Detect which cell encompasses the target text, then output its (x, y) center coordinate. 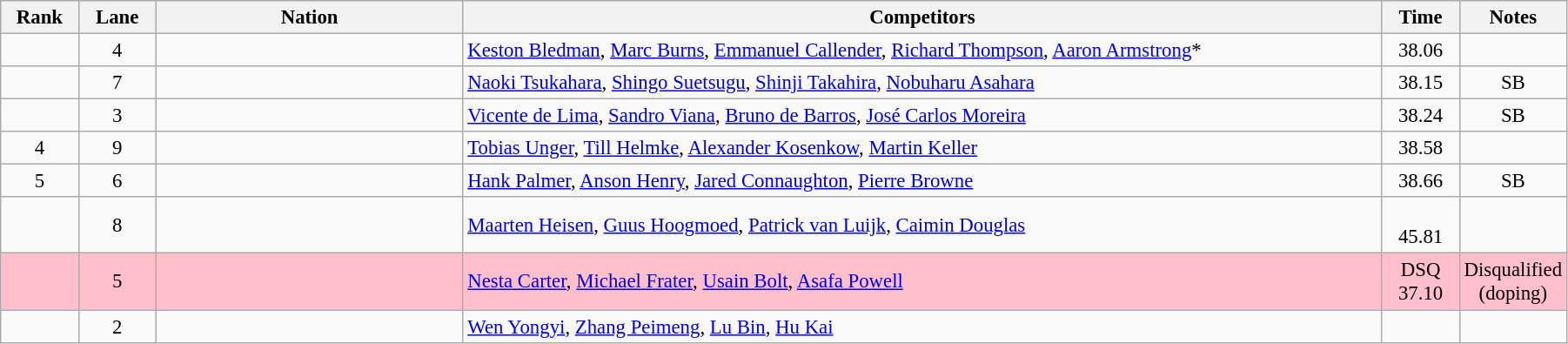
Maarten Heisen, Guus Hoogmoed, Patrick van Luijk, Caimin Douglas (922, 225)
Hank Palmer, Anson Henry, Jared Connaughton, Pierre Browne (922, 181)
6 (117, 181)
8 (117, 225)
Keston Bledman, Marc Burns, Emmanuel Callender, Richard Thompson, Aaron Armstrong* (922, 51)
Tobias Unger, Till Helmke, Alexander Kosenkow, Martin Keller (922, 148)
Competitors (922, 17)
9 (117, 148)
Nation (310, 17)
Rank (40, 17)
Disqualified (doping) (1512, 282)
Vicente de Lima, Sandro Viana, Bruno de Barros, José Carlos Moreira (922, 116)
Nesta Carter, Michael Frater, Usain Bolt, Asafa Powell (922, 282)
Notes (1512, 17)
38.66 (1420, 181)
7 (117, 83)
3 (117, 116)
Time (1420, 17)
38.58 (1420, 148)
38.24 (1420, 116)
45.81 (1420, 225)
38.15 (1420, 83)
38.06 (1420, 51)
Wen Yongyi, Zhang Peimeng, Lu Bin, Hu Kai (922, 327)
2 (117, 327)
DSQ37.10 (1420, 282)
Naoki Tsukahara, Shingo Suetsugu, Shinji Takahira, Nobuharu Asahara (922, 83)
Lane (117, 17)
